Determine the (x, y) coordinate at the center of the cell enclosing the given text.  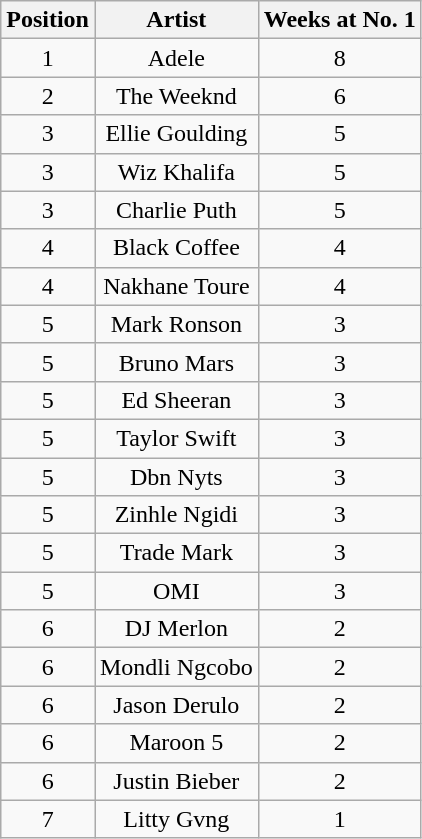
Trade Mark (176, 553)
Nakhane Toure (176, 286)
Wiz Khalifa (176, 172)
Taylor Swift (176, 438)
Bruno Mars (176, 362)
Black Coffee (176, 248)
Zinhle Ngidi (176, 515)
DJ Merlon (176, 629)
Weeks at No. 1 (340, 20)
Jason Derulo (176, 705)
Position (48, 20)
Mondli Ngcobo (176, 667)
Dbn Nyts (176, 477)
Ellie Goulding (176, 134)
Litty Gvng (176, 819)
Mark Ronson (176, 324)
7 (48, 819)
Maroon 5 (176, 743)
The Weeknd (176, 96)
Artist (176, 20)
Adele (176, 58)
Justin Bieber (176, 781)
Ed Sheeran (176, 400)
8 (340, 58)
OMI (176, 591)
Charlie Puth (176, 210)
